Scan for the cell matching the given text and deliver its [x, y] coordinate at center. 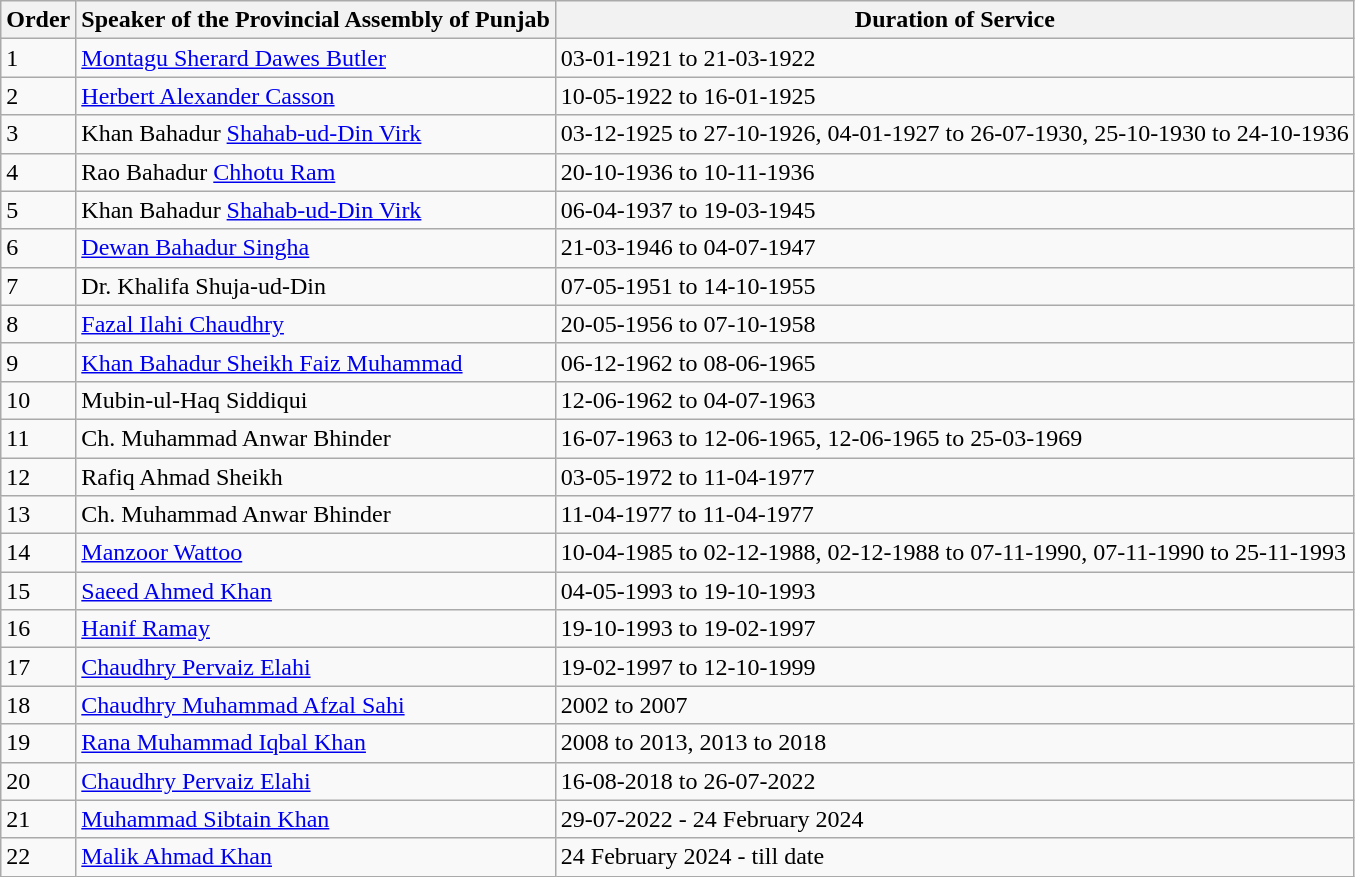
2 [38, 96]
Order [38, 20]
03-12-1925 to 27-10-1926, 04-01-1927 to 26-07-1930, 25-10-1930 to 24-10-1936 [954, 134]
07-05-1951 to 14-10-1955 [954, 286]
04-05-1993 to 19-10-1993 [954, 591]
7 [38, 286]
Herbert Alexander Casson [316, 96]
Dewan Bahadur Singha [316, 248]
Khan Bahadur Sheikh Faiz Muhammad [316, 362]
Chaudhry Muhammad Afzal Sahi [316, 705]
8 [38, 324]
Malik Ahmad Khan [316, 857]
20-05-1956 to 07-10-1958 [954, 324]
Dr. Khalifa Shuja-ud-Din [316, 286]
06-04-1937 to 19-03-1945 [954, 210]
16 [38, 629]
Rana Muhammad Iqbal Khan [316, 743]
4 [38, 172]
Muhammad Sibtain Khan [316, 819]
Speaker of the Provincial Assembly of Punjab [316, 20]
24 February 2024 - till date [954, 857]
2008 to 2013, 2013 to 2018 [954, 743]
29-07-2022 - 24 February 2024 [954, 819]
12-06-1962 to 04-07-1963 [954, 400]
03-05-1972 to 11-04-1977 [954, 477]
10 [38, 400]
21 [38, 819]
20-10-1936 to 10-11-1936 [954, 172]
11-04-1977 to 11-04-1977 [954, 515]
Duration of Service [954, 20]
Rao Bahadur Chhotu Ram [316, 172]
10-04-1985 to 02-12-1988, 02-12-1988 to 07-11-1990, 07-11-1990 to 25-11-1993 [954, 553]
17 [38, 667]
19 [38, 743]
Hanif Ramay [316, 629]
13 [38, 515]
10-05-1922 to 16-01-1925 [954, 96]
Montagu Sherard Dawes Butler [316, 58]
2002 to 2007 [954, 705]
3 [38, 134]
22 [38, 857]
14 [38, 553]
Fazal Ilahi Chaudhry [316, 324]
5 [38, 210]
Saeed Ahmed Khan [316, 591]
Manzoor Wattoo [316, 553]
Mubin-ul-Haq Siddiqui [316, 400]
16-08-2018 to 26-07-2022 [954, 781]
06-12-1962 to 08-06-1965 [954, 362]
Rafiq Ahmad Sheikh [316, 477]
12 [38, 477]
11 [38, 438]
6 [38, 248]
18 [38, 705]
20 [38, 781]
03-01-1921 to 21-03-1922 [954, 58]
1 [38, 58]
19-02-1997 to 12-10-1999 [954, 667]
15 [38, 591]
9 [38, 362]
19-10-1993 to 19-02-1997 [954, 629]
16-07-1963 to 12-06-1965, 12-06-1965 to 25-03-1969 [954, 438]
21-03-1946 to 04-07-1947 [954, 248]
